Find where the given text appears and provide that cell's center as (x, y) coordinate. 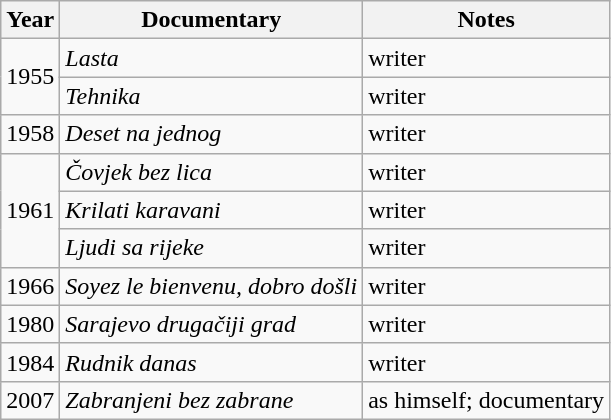
Zabranjeni bez zabrane (212, 400)
1955 (30, 77)
Tehnika (212, 96)
Rudnik danas (212, 362)
1961 (30, 210)
Deset na jednog (212, 134)
Year (30, 20)
2007 (30, 400)
Documentary (212, 20)
Lasta (212, 58)
Soyez le bienvenu, dobro došli (212, 286)
1958 (30, 134)
Notes (486, 20)
Krilati karavani (212, 210)
Sarajevo drugačiji grad (212, 324)
Ljudi sa rijeke (212, 248)
Čovjek bez lica (212, 172)
1980 (30, 324)
1966 (30, 286)
1984 (30, 362)
as himself; documentary (486, 400)
